Capture the cell that displays the provided text and extract its (x, y) central coordinate. 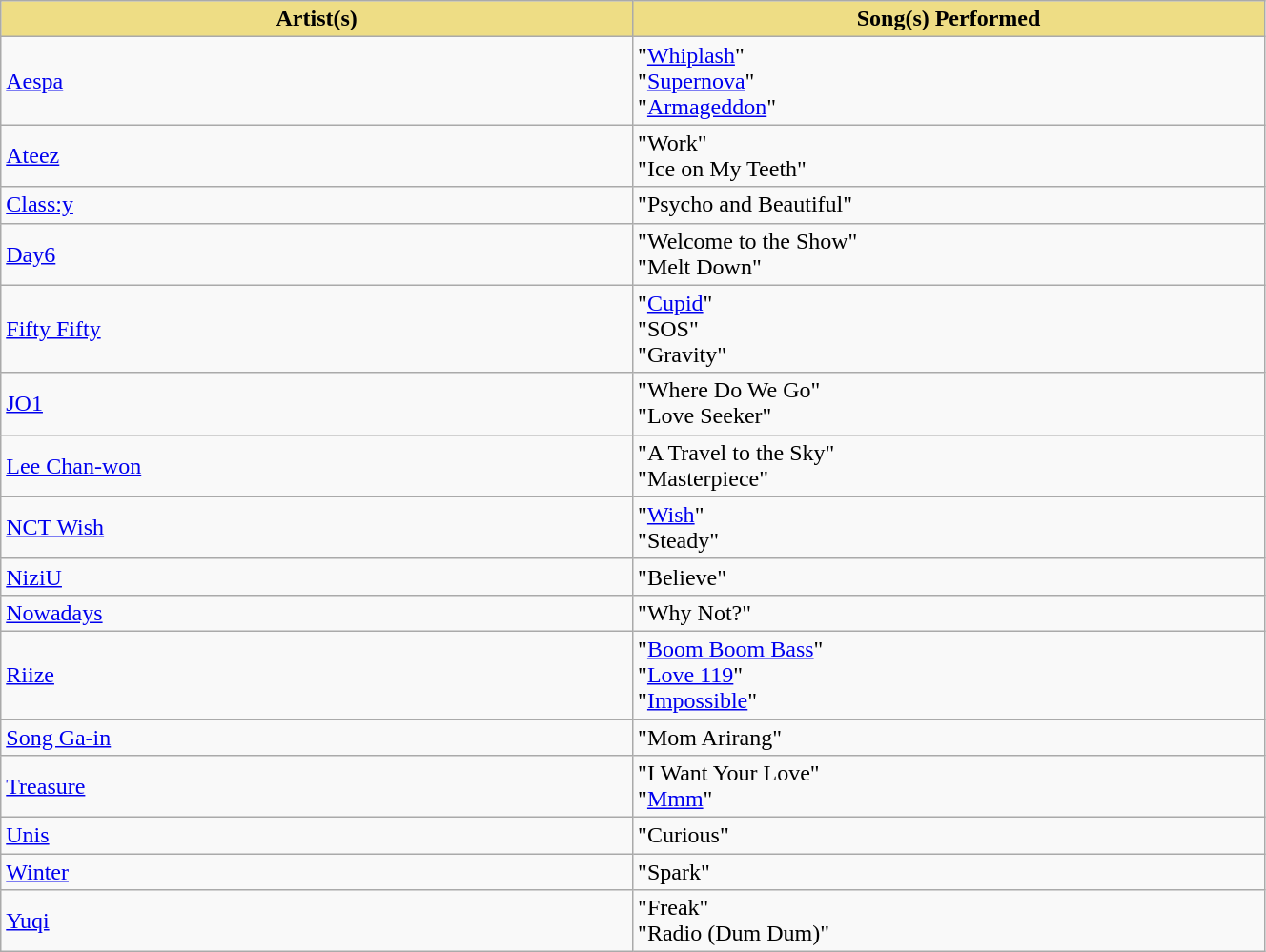
"Mom Arirang" (949, 737)
"Why Not?" (949, 613)
Class:y (316, 205)
Winter (316, 872)
"Freak""Radio (Dum Dum)" (949, 921)
"Spark" (949, 872)
"Boom Boom Bass""Love 119""Impossible" (949, 675)
"Believe" (949, 577)
Yuqi (316, 921)
"Welcome to the Show""Melt Down" (949, 253)
Artist(s) (316, 19)
"I Want Your Love""Mmm" (949, 787)
"A Travel to the Sky""Masterpiece" (949, 465)
NCT Wish (316, 528)
"Whiplash""Supernova""Armageddon" (949, 81)
"Wish""Steady" (949, 528)
Song(s) Performed (949, 19)
Unis (316, 836)
Treasure (316, 787)
Riize (316, 675)
"Cupid""SOS""Gravity" (949, 329)
Ateez (316, 156)
Lee Chan-won (316, 465)
"Where Do We Go""Love Seeker" (949, 404)
JO1 (316, 404)
Day6 (316, 253)
NiziU (316, 577)
Aespa (316, 81)
"Work""Ice on My Teeth" (949, 156)
Fifty Fifty (316, 329)
Song Ga-in (316, 737)
"Curious" (949, 836)
Nowadays (316, 613)
"Psycho and Beautiful" (949, 205)
